From the cell containing the given text, extract its center point as [X, Y] coordinate. 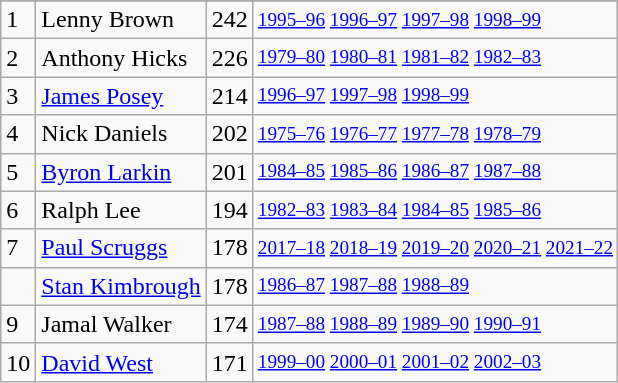
Byron Larkin [121, 172]
1979–80 1980–81 1981–82 1982–83 [435, 58]
2017–18 2018–19 2019–20 2020–21 2021–22 [435, 248]
1996–97 1997–98 1998–99 [435, 96]
James Posey [121, 96]
1984–85 1985–86 1986–87 1987–88 [435, 172]
1995–96 1996–97 1997–98 1998–99 [435, 20]
10 [18, 362]
214 [230, 96]
1975–76 1976–77 1977–78 1978–79 [435, 134]
202 [230, 134]
226 [230, 58]
Nick Daniels [121, 134]
Anthony Hicks [121, 58]
174 [230, 324]
171 [230, 362]
201 [230, 172]
3 [18, 96]
Paul Scruggs [121, 248]
6 [18, 210]
1999–00 2000–01 2001–02 2002–03 [435, 362]
9 [18, 324]
Ralph Lee [121, 210]
1 [18, 20]
1982–83 1983–84 1984–85 1985–86 [435, 210]
7 [18, 248]
1986–87 1987–88 1988–89 [435, 286]
Lenny Brown [121, 20]
5 [18, 172]
242 [230, 20]
Jamal Walker [121, 324]
David West [121, 362]
4 [18, 134]
Stan Kimbrough [121, 286]
194 [230, 210]
2 [18, 58]
1987–88 1988–89 1989–90 1990–91 [435, 324]
